Determine the (X, Y) coordinate at the center of the cell enclosing the given text.  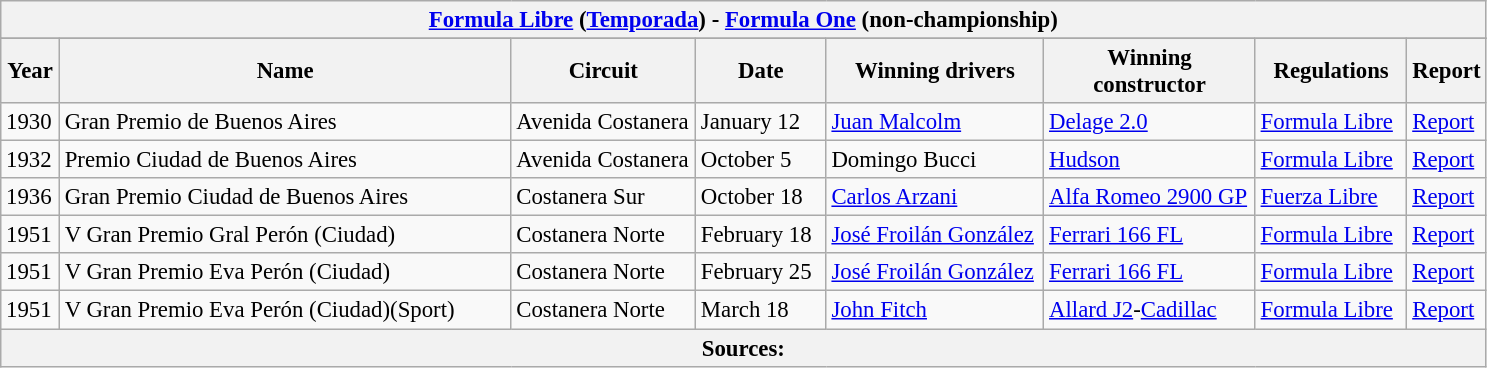
Premio Ciudad de Buenos Aires (285, 160)
Hudson (1150, 160)
Fuerza Libre (1331, 197)
Regulations (1331, 72)
January 12 (762, 122)
Winning drivers (935, 72)
Domingo Bucci (935, 160)
Gran Premio Ciudad de Buenos Aires (285, 197)
Year (30, 72)
Circuit (604, 72)
V Gran Premio Eva Perón (Ciudad)(Sport) (285, 310)
Date (762, 72)
1930 (30, 122)
February 25 (762, 273)
V Gran Premio Gral Perón (Ciudad) (285, 235)
1932 (30, 160)
March 18 (762, 310)
Formula Libre (Temporada) - Formula One (non-championship) (744, 20)
Alfa Romeo 2900 GP (1150, 197)
V Gran Premio Eva Perón (Ciudad) (285, 273)
Allard J2-Cadillac (1150, 310)
Costanera Sur (604, 197)
John Fitch (935, 310)
Name (285, 72)
Juan Malcolm (935, 122)
Gran Premio de Buenos Aires (285, 122)
Delage 2.0 (1150, 122)
1936 (30, 197)
October 18 (762, 197)
Carlos Arzani (935, 197)
February 18 (762, 235)
Sources: (744, 348)
Winning constructor (1150, 72)
October 5 (762, 160)
